Provide the [x, y] coordinate of the cell's center where the given text is located.  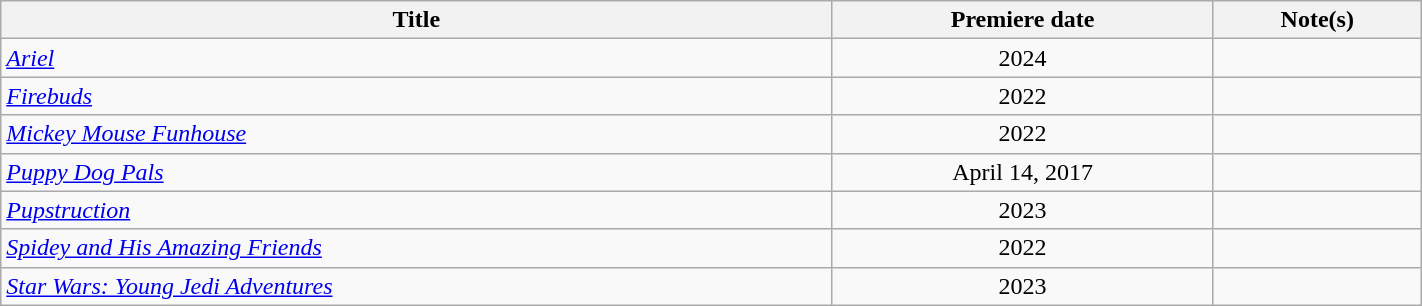
Puppy Dog Pals [416, 172]
Ariel [416, 58]
Note(s) [1317, 20]
Firebuds [416, 96]
Premiere date [1022, 20]
Mickey Mouse Funhouse [416, 134]
April 14, 2017 [1022, 172]
Title [416, 20]
Pupstruction [416, 210]
Spidey and His Amazing Friends [416, 248]
Star Wars: Young Jedi Adventures [416, 286]
2024 [1022, 58]
